For the text-containing cell, return its midpoint in (x, y) coordinate format. 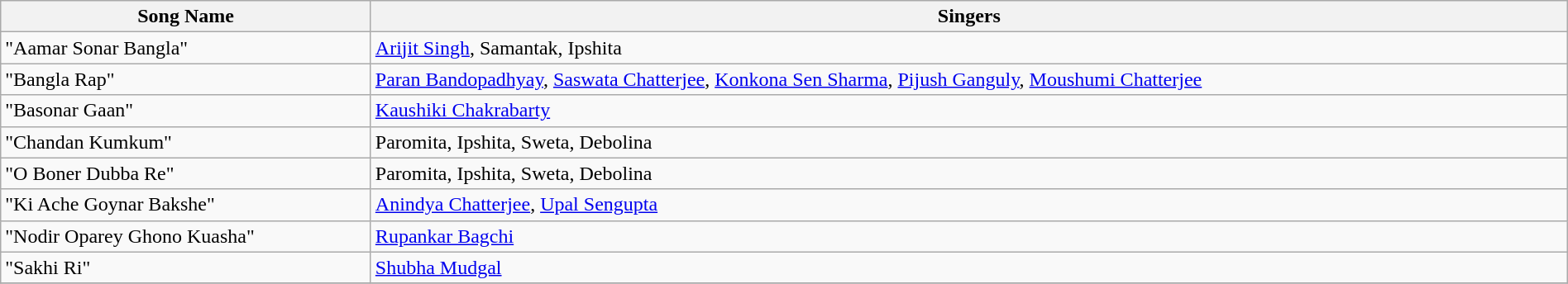
"Chandan Kumkum" (186, 142)
"Ki Ache Goynar Bakshe" (186, 205)
"Sakhi Ri" (186, 267)
Rupankar Bagchi (969, 236)
Song Name (186, 17)
Paran Bandopadhyay, Saswata Chatterjee, Konkona Sen Sharma, Pijush Ganguly, Moushumi Chatterjee (969, 79)
Shubha Mudgal (969, 267)
Kaushiki Chakrabarty (969, 111)
Arijit Singh, Samantak, Ipshita (969, 48)
"Basonar Gaan" (186, 111)
"Bangla Rap" (186, 79)
"Aamar Sonar Bangla" (186, 48)
Anindya Chatterjee, Upal Sengupta (969, 205)
Singers (969, 17)
"Nodir Oparey Ghono Kuasha" (186, 236)
"O Boner Dubba Re" (186, 173)
